Pinpoint the cell where the given text exists, returning its [x, y] midpoint coordinate. 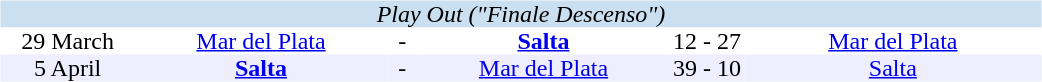
12 - 27 [707, 42]
29 March [67, 42]
5 April [67, 68]
Play Out ("Finale Descenso") [520, 14]
39 - 10 [707, 68]
